Extract the (x, y) coordinate from the center of the cell holding the provided text.  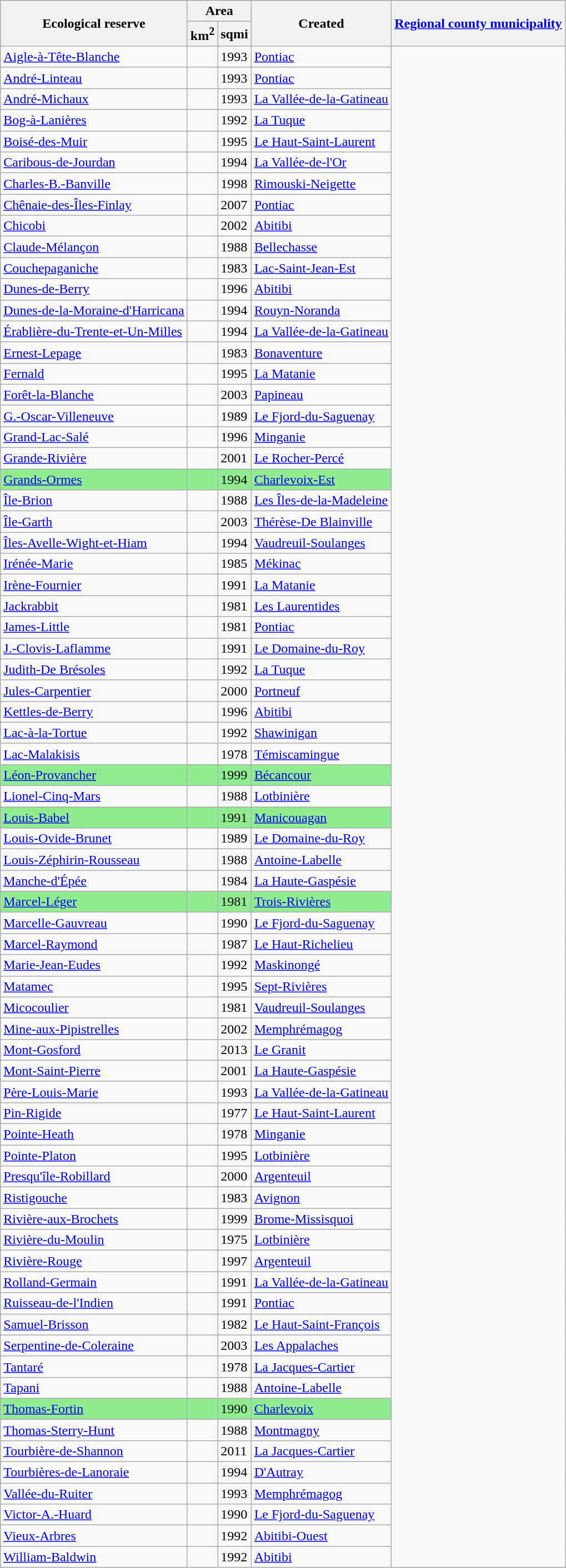
Kettles-de-Berry (94, 712)
1987 (234, 944)
Pin-Rigide (94, 1113)
Marcelle-Gauvreau (94, 923)
Le Granit (321, 1050)
Île-Brion (94, 501)
Grands-Ormes (94, 480)
Maskinongé (321, 965)
La Vallée-de-l'Or (321, 163)
1997 (234, 1261)
Charles-B.-Banville (94, 184)
Marie-Jean-Eudes (94, 965)
Lac-Saint-Jean-Est (321, 268)
Ristigouche (94, 1198)
Brome-Missisquoi (321, 1219)
Lac-à-la-Tortue (94, 733)
Fernald (94, 374)
Les Appalaches (321, 1345)
Montmagny (321, 1430)
Manche-d'Épée (94, 881)
Île-Garth (94, 522)
Père-Louis-Marie (94, 1092)
2007 (234, 205)
Rolland-Germain (94, 1282)
André-Michaux (94, 99)
Rivière-aux-Brochets (94, 1219)
Le Rocher-Percé (321, 458)
Presqu'île-Robillard (94, 1177)
Ruisseau-de-l'Indien (94, 1303)
Louis-Zéphirin-Rousseau (94, 860)
km2 (202, 34)
Mékinac (321, 564)
Trois-Rivières (321, 902)
Abitibi-Ouest (321, 1536)
Jules-Carpentier (94, 690)
Rimouski-Neigette (321, 184)
Chênaie-des-Îles-Finlay (94, 205)
Lac-Malakisis (94, 754)
Léon-Provancher (94, 775)
Les Laurentides (321, 606)
Manicouagan (321, 818)
Vallée-du-Ruiter (94, 1494)
Marcel-Raymond (94, 944)
Aigle-à-Tête-Blanche (94, 57)
Bécancour (321, 775)
Sept-Rivières (321, 986)
Regional county municipality (478, 23)
Created (321, 23)
Rouyn-Noranda (321, 310)
Couchepaganiche (94, 268)
Victor-A.-Huard (94, 1515)
Thomas-Fortin (94, 1409)
Îles-Avelle-Wight-et-Hiam (94, 543)
Les Îles-de-la-Madeleine (321, 501)
Mine-aux-Pipistrelles (94, 1028)
Area (219, 11)
Ernest-Lepage (94, 352)
Charlevoix (321, 1409)
Shawinigan (321, 733)
Caribous-de-Jourdan (94, 163)
Louis-Ovide-Brunet (94, 839)
Pointe-Heath (94, 1135)
Irène-Fournier (94, 585)
Bellechasse (321, 247)
Rivière-du-Moulin (94, 1240)
Boisé-des-Muir (94, 142)
Mont-Saint-Pierre (94, 1071)
Micocoulier (94, 1007)
Claude-Mélançon (94, 247)
Irénée-Marie (94, 564)
Forêt-la-Blanche (94, 395)
1998 (234, 184)
Dunes-de-Berry (94, 289)
Bog-à-Lanières (94, 120)
André-Linteau (94, 78)
Charlevoix-Est (321, 480)
Tantaré (94, 1367)
Grand-Lac-Salé (94, 437)
Avignon (321, 1198)
D'Autray (321, 1473)
J.-Clovis-Laflamme (94, 648)
Portneuf (321, 690)
Papineau (321, 395)
Chicobi (94, 226)
Dunes-de-la-Moraine-d'Harricana (94, 310)
Louis-Babel (94, 818)
Témiscamingue (321, 754)
Le Haut-Richelieu (321, 944)
Tapani (94, 1388)
William-Baldwin (94, 1557)
1975 (234, 1240)
Grande-Rivière (94, 458)
Samuel-Brisson (94, 1324)
Érablière-du-Trente-et-Un-Milles (94, 331)
Serpentine-de-Coleraine (94, 1345)
Thomas-Sterry-Hunt (94, 1430)
Matamec (94, 986)
Jackrabbit (94, 606)
1977 (234, 1113)
1984 (234, 881)
Mont-Gosford (94, 1050)
Tourbière-de-Shannon (94, 1451)
James-Little (94, 627)
Thérèse-De Blainville (321, 522)
sqmi (234, 34)
Judith-De Brésoles (94, 669)
2011 (234, 1451)
Marcel-Léger (94, 902)
Rivière-Rouge (94, 1261)
2013 (234, 1050)
Vieux-Arbres (94, 1536)
G.-Oscar-Villeneuve (94, 416)
Pointe-Platon (94, 1156)
Ecological reserve (94, 23)
Tourbières-de-Lanoraie (94, 1473)
1982 (234, 1324)
Bonaventure (321, 352)
1985 (234, 564)
Le Haut-Saint-François (321, 1324)
Lionel-Cinq-Mars (94, 796)
